Determine the (x, y) coordinate at the center of the cell enclosing the given text.  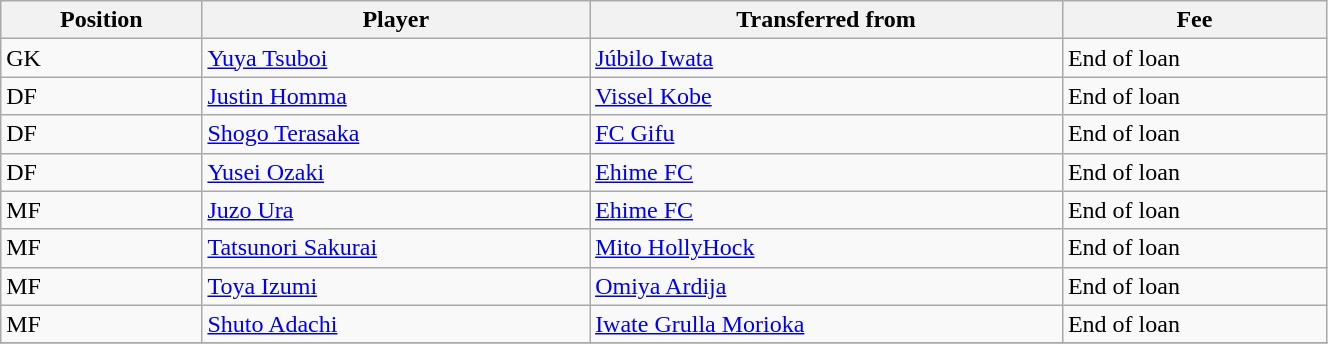
Juzo Ura (396, 210)
Player (396, 20)
Transferred from (826, 20)
Shuto Adachi (396, 324)
Fee (1194, 20)
FC Gifu (826, 134)
Tatsunori Sakurai (396, 248)
Shogo Terasaka (396, 134)
Vissel Kobe (826, 96)
Yuya Tsuboi (396, 58)
Iwate Grulla Morioka (826, 324)
Yusei Ozaki (396, 172)
Mito HollyHock (826, 248)
GK (102, 58)
Position (102, 20)
Júbilo Iwata (826, 58)
Omiya Ardija (826, 286)
Toya Izumi (396, 286)
Justin Homma (396, 96)
